Find where the given text appears and provide that cell's center as [x, y] coordinate. 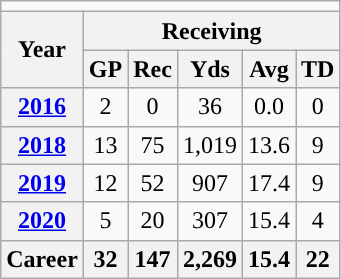
2018 [42, 145]
Career [42, 259]
2 [105, 107]
52 [153, 183]
TD [318, 69]
307 [210, 221]
4 [318, 221]
5 [105, 221]
36 [210, 107]
75 [153, 145]
12 [105, 183]
Year [42, 50]
Receiving [212, 31]
2,269 [210, 259]
1,019 [210, 145]
13 [105, 145]
Yds [210, 69]
2020 [42, 221]
GP [105, 69]
32 [105, 259]
2019 [42, 183]
Rec [153, 69]
Avg [268, 69]
2016 [42, 107]
20 [153, 221]
17.4 [268, 183]
907 [210, 183]
13.6 [268, 145]
22 [318, 259]
0.0 [268, 107]
147 [153, 259]
